Return the [X, Y] coordinate for the center point of the cell that contains the specified text.  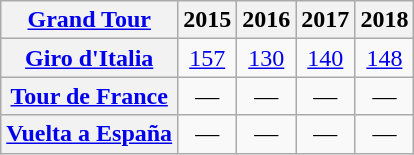
Grand Tour [90, 20]
2018 [384, 20]
148 [384, 58]
130 [266, 58]
2016 [266, 20]
Tour de France [90, 96]
Vuelta a España [90, 134]
140 [326, 58]
2015 [208, 20]
Giro d'Italia [90, 58]
157 [208, 58]
2017 [326, 20]
